Locate the cell with the specified text and output its (X, Y) center coordinate. 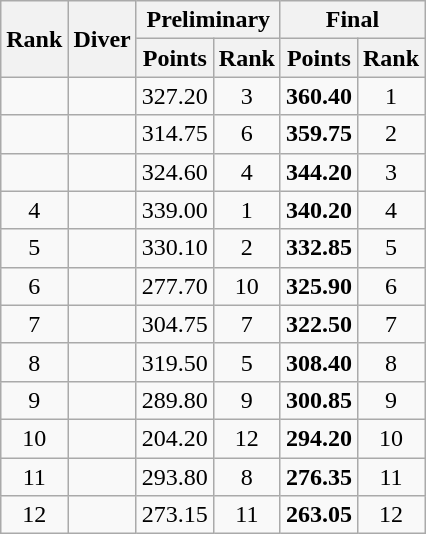
300.85 (318, 400)
276.35 (318, 477)
294.20 (318, 438)
273.15 (174, 515)
Final (352, 20)
314.75 (174, 134)
204.20 (174, 438)
327.20 (174, 96)
325.90 (318, 286)
293.80 (174, 477)
263.05 (318, 515)
277.70 (174, 286)
Diver (102, 39)
Preliminary (208, 20)
304.75 (174, 324)
360.40 (318, 96)
339.00 (174, 210)
359.75 (318, 134)
330.10 (174, 248)
340.20 (318, 210)
319.50 (174, 362)
322.50 (318, 324)
289.80 (174, 400)
308.40 (318, 362)
324.60 (174, 172)
332.85 (318, 248)
344.20 (318, 172)
